Provide the (X, Y) coordinate of the cell's center where the given text is located.  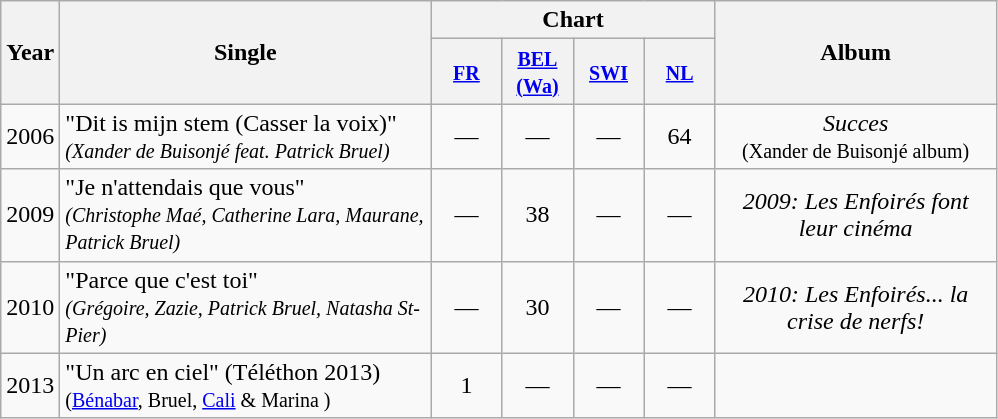
Chart (573, 20)
30 (538, 307)
2010: Les Enfoirés... la crise de nerfs! (856, 307)
Single (246, 52)
2013 (30, 386)
Year (30, 52)
2006 (30, 136)
2009: Les Enfoirés font leur cinéma (856, 215)
"Je n'attendais que vous" (Christophe Maé, Catherine Lara, Maurane, Patrick Bruel) (246, 215)
SWI (608, 72)
Succes (Xander de Buisonjé album) (856, 136)
FR (466, 72)
64 (680, 136)
Album (856, 52)
"Parce que c'est toi" (Grégoire, Zazie, Patrick Bruel, Natasha St-Pier) (246, 307)
BEL (Wa) (538, 72)
2010 (30, 307)
"Un arc en ciel" (Téléthon 2013)(Bénabar, Bruel, Cali & Marina ) (246, 386)
38 (538, 215)
1 (466, 386)
"Dit is mijn stem (Casser la voix)" (Xander de Buisonjé feat. Patrick Bruel) (246, 136)
2009 (30, 215)
NL (680, 72)
